For the text-containing cell, return its midpoint in (x, y) coordinate format. 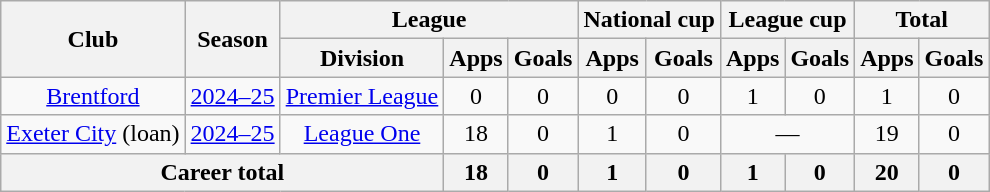
Brentford (93, 96)
League cup (787, 20)
League (429, 20)
Club (93, 39)
Premier League (362, 96)
Exeter City (loan) (93, 134)
19 (887, 134)
League One (362, 134)
― (787, 134)
Season (232, 39)
Career total (222, 172)
Total (922, 20)
20 (887, 172)
National cup (649, 20)
Division (362, 58)
